Provide the (x, y) coordinate of the cell's center where the given text is located.  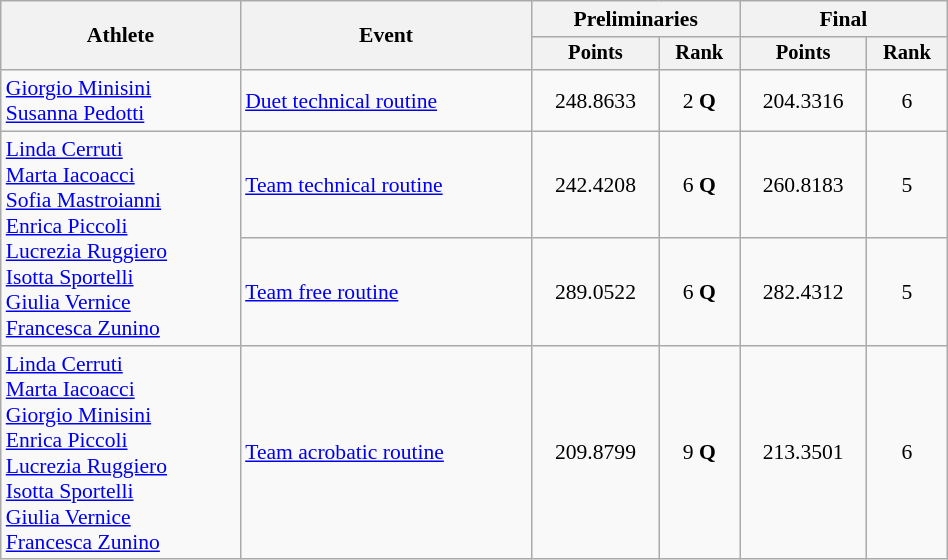
Team acrobatic routine (386, 453)
Linda CerrutiMarta IacoacciSofia MastroianniEnrica PiccoliLucrezia RuggieroIsotta SportelliGiulia VerniceFrancesca Zunino (120, 239)
Event (386, 36)
Team technical routine (386, 186)
289.0522 (596, 292)
260.8183 (804, 186)
Athlete (120, 36)
Linda CerrutiMarta IacoacciGiorgio MinisiniEnrica PiccoliLucrezia RuggieroIsotta SportelliGiulia VerniceFrancesca Zunino (120, 453)
209.8799 (596, 453)
282.4312 (804, 292)
Duet technical routine (386, 100)
9 Q (699, 453)
Giorgio MinisiniSusanna Pedotti (120, 100)
Team free routine (386, 292)
242.4208 (596, 186)
2 Q (699, 100)
Final (844, 19)
Preliminaries (636, 19)
204.3316 (804, 100)
248.8633 (596, 100)
213.3501 (804, 453)
